Locate the cell with the specified text and output its [x, y] center coordinate. 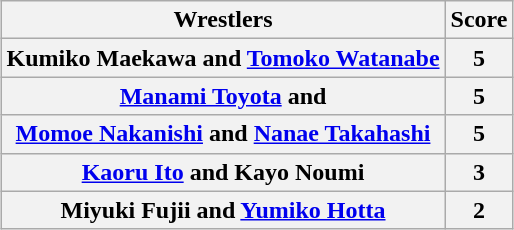
Wrestlers [223, 20]
Score [479, 20]
Manami Toyota and [223, 96]
Kaoru Ito and Kayo Noumi [223, 172]
Miyuki Fujii and Yumiko Hotta [223, 210]
Kumiko Maekawa and Tomoko Watanabe [223, 58]
3 [479, 172]
Momoe Nakanishi and Nanae Takahashi [223, 134]
2 [479, 210]
